Determine the [x, y] coordinate at the center of the cell enclosing the given text.  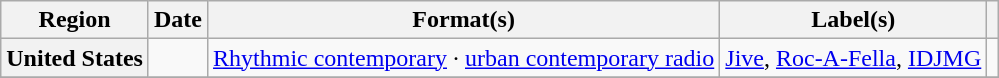
Rhythmic contemporary · urban contemporary radio [464, 58]
Format(s) [464, 20]
Label(s) [854, 20]
United States [75, 58]
Date [178, 20]
Region [75, 20]
Jive, Roc-A-Fella, IDJMG [854, 58]
